Capture the cell that displays the provided text and extract its [x, y] central coordinate. 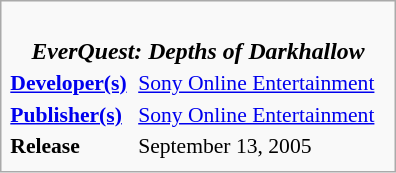
Developer(s) [72, 83]
September 13, 2005 [262, 146]
EverQuest: Depths of Darkhallow [198, 38]
Release [72, 146]
Publisher(s) [72, 114]
